Capture the cell that displays the provided text and extract its [x, y] central coordinate. 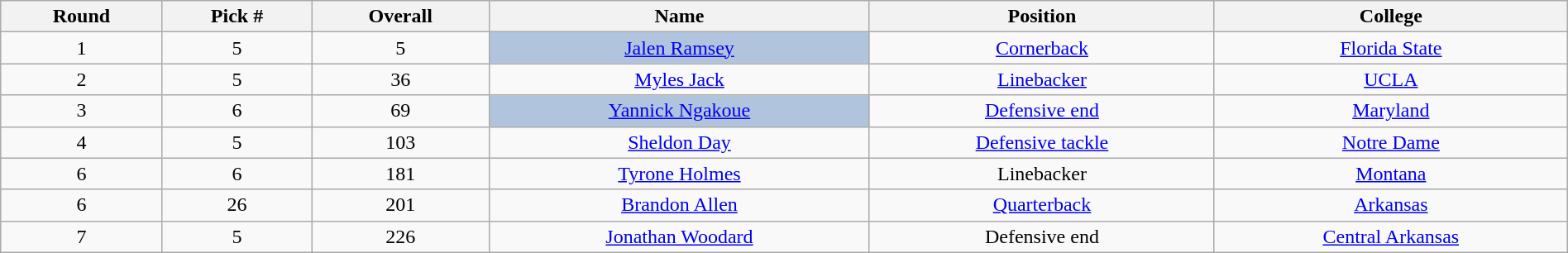
201 [400, 205]
Arkansas [1391, 205]
College [1391, 17]
Sheldon Day [680, 142]
Name [680, 17]
Montana [1391, 174]
Overall [400, 17]
Position [1042, 17]
Jalen Ramsey [680, 48]
181 [400, 174]
Yannick Ngakoue [680, 111]
2 [81, 79]
226 [400, 236]
Brandon Allen [680, 205]
Defensive tackle [1042, 142]
26 [237, 205]
Round [81, 17]
1 [81, 48]
Jonathan Woodard [680, 236]
36 [400, 79]
103 [400, 142]
7 [81, 236]
Pick # [237, 17]
Myles Jack [680, 79]
3 [81, 111]
Maryland [1391, 111]
4 [81, 142]
UCLA [1391, 79]
69 [400, 111]
Central Arkansas [1391, 236]
Florida State [1391, 48]
Notre Dame [1391, 142]
Cornerback [1042, 48]
Quarterback [1042, 205]
Tyrone Holmes [680, 174]
